Determine the [X, Y] coordinate at the center of the cell enclosing the given text.  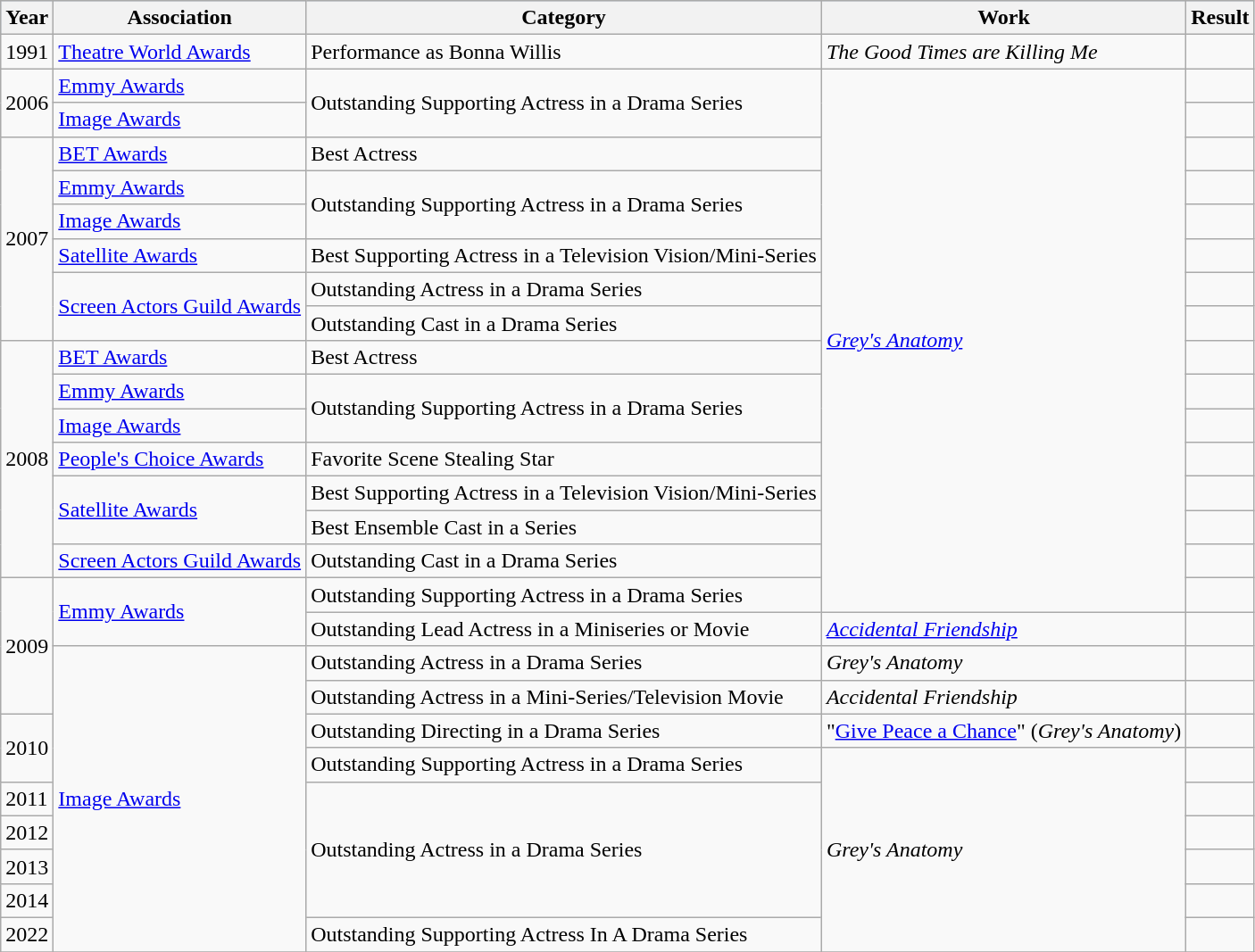
2013 [27, 866]
Result [1220, 18]
2022 [27, 934]
Outstanding Lead Actress in a Miniseries or Movie [564, 629]
Association [180, 18]
Best Ensemble Cast in a Series [564, 527]
Year [27, 18]
2009 [27, 646]
Outstanding Actress in a Mini-Series/Television Movie [564, 697]
2006 [27, 103]
People's Choice Awards [180, 459]
Outstanding Directing in a Drama Series [564, 731]
2014 [27, 900]
Outstanding Supporting Actress In A Drama Series [564, 934]
Theatre World Awards [180, 52]
Performance as Bonna Willis [564, 52]
2007 [27, 238]
2012 [27, 832]
1991 [27, 52]
Category [564, 18]
2010 [27, 748]
2011 [27, 799]
The Good Times are Killing Me [1003, 52]
2008 [27, 459]
Work [1003, 18]
"Give Peace a Chance" (Grey's Anatomy) [1003, 731]
Favorite Scene Stealing Star [564, 459]
